Search for the cell housing the specified text and yield its (X, Y) center coordinate. 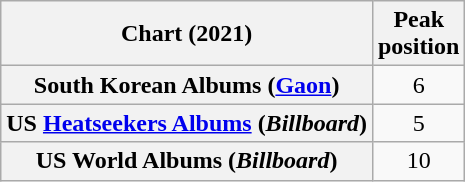
South Korean Albums (Gaon) (187, 85)
Peakposition (418, 34)
US World Albums (Billboard) (187, 161)
US Heatseekers Albums (Billboard) (187, 123)
5 (418, 123)
Chart (2021) (187, 34)
10 (418, 161)
6 (418, 85)
